Identify which cell holds the provided text, then report its [x, y] central coordinate. 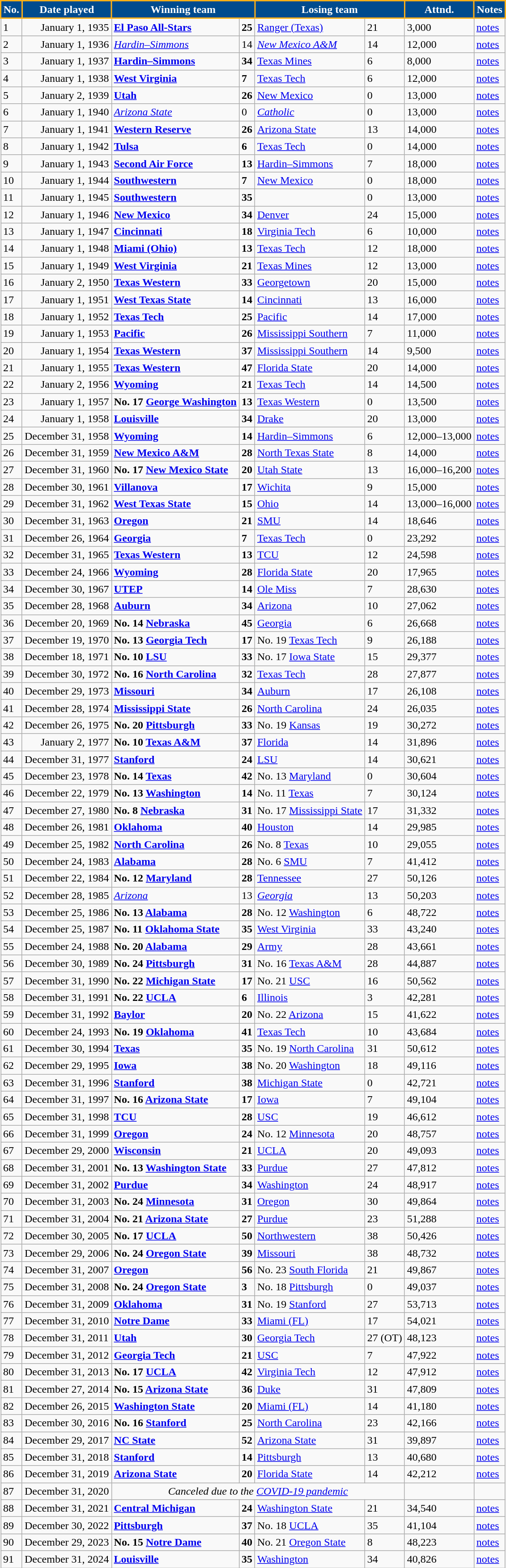
64 [12, 1100]
90 [12, 1542]
December 31, 1998 [67, 1117]
48 [12, 827]
December 31, 2008 [67, 1287]
December 31, 1958 [67, 436]
50,126 [439, 878]
29,377 [439, 657]
No. 20 Pittsburgh [175, 725]
December 31, 1997 [67, 1100]
December 31, 2002 [67, 1185]
42,281 [439, 997]
December 31, 1996 [67, 1083]
71 [12, 1219]
No. 16 Stanford [175, 1423]
January 1, 1938 [67, 78]
11 [12, 197]
December 30, 1994 [67, 1049]
No. 22 UCLA [175, 997]
50,562 [439, 980]
December 31, 2007 [67, 1270]
December 31, 1963 [67, 521]
Losing team [329, 10]
49,864 [439, 1202]
43,661 [439, 946]
31,896 [439, 742]
22 [12, 385]
December 31, 2009 [67, 1304]
Attnd. [439, 10]
December 31, 1962 [67, 504]
Date played [67, 10]
El Paso All-Stars [175, 27]
49,037 [439, 1287]
Tulsa [175, 146]
No. 12 Minnesota [310, 1134]
47,812 [439, 1168]
No. 16 Texas A&M [310, 963]
December 28, 1985 [67, 895]
Drake [310, 419]
December 31, 1992 [67, 1014]
42,212 [439, 1474]
December 25, 1982 [67, 844]
January 1, 1944 [67, 180]
8,000 [439, 61]
January 1, 1941 [67, 129]
No. 19 Texas Tech [310, 640]
48,917 [439, 1185]
January 1, 1949 [67, 266]
No. 22 Arizona [310, 1014]
48,757 [439, 1134]
12,000–13,000 [439, 436]
87 [12, 1491]
43 [12, 742]
No. 19 Kansas [310, 725]
December 23, 1978 [67, 776]
26,668 [439, 623]
Catholic [310, 112]
70 [12, 1202]
Florida [310, 742]
40,826 [439, 1559]
January 1, 1955 [67, 368]
13,000–16,000 [439, 504]
No. 14 Texas [175, 776]
December 28, 1968 [67, 606]
December 29, 1995 [67, 1066]
78 [12, 1338]
December 30, 2016 [67, 1423]
December 31, 2001 [67, 1168]
No. 22 Michigan State [175, 980]
74 [12, 1270]
December 31, 1999 [67, 1134]
48,722 [439, 912]
December 29, 2017 [67, 1440]
No. 10 LSU [175, 657]
January 1, 1943 [67, 163]
30,621 [439, 759]
53 [12, 912]
December 31, 1960 [67, 470]
23,292 [439, 538]
December 30, 1989 [67, 963]
No. 12 Maryland [175, 878]
Notre Dame [175, 1321]
65 [12, 1117]
January 1, 1942 [67, 146]
11,000 [439, 334]
82 [12, 1406]
January 1, 1940 [67, 112]
76 [12, 1304]
December 18, 1971 [67, 657]
77 [12, 1321]
January 1, 1945 [67, 197]
No. 19 Oklahoma [175, 1032]
December 31, 1990 [67, 980]
55 [12, 946]
No. 17 Mississippi State [310, 810]
72 [12, 1236]
48,732 [439, 1253]
No. 14 Nebraska [175, 623]
Michigan State [310, 1083]
83 [12, 1423]
No. 11 Oklahoma State [175, 929]
54,021 [439, 1321]
49,116 [439, 1066]
December 31, 2003 [67, 1202]
December 30, 1967 [67, 589]
No. 11 Texas [310, 793]
75 [12, 1287]
24,598 [439, 555]
66 [12, 1134]
Illinois [310, 997]
81 [12, 1389]
44,887 [439, 963]
January 2, 1939 [67, 95]
LSU [310, 759]
80 [12, 1372]
29,985 [439, 827]
January 1, 1946 [67, 214]
17,965 [439, 572]
December 31, 2018 [67, 1457]
January 2, 1977 [67, 742]
January 2, 1956 [67, 385]
49 [12, 844]
17,000 [439, 317]
46,612 [439, 1117]
December 26, 1975 [67, 725]
Wichita [310, 487]
December 31, 2011 [67, 1338]
30,124 [439, 793]
89 [12, 1525]
No. 16 North Carolina [175, 674]
Canceled due to the COVID-19 pandemic [258, 1491]
December 31, 2010 [67, 1321]
No. 18 UCLA [310, 1525]
December 31, 1991 [67, 997]
January 1, 1957 [67, 402]
December 31, 2012 [67, 1355]
59 [12, 1014]
28,630 [439, 589]
47,912 [439, 1372]
Winning team [183, 10]
No. 17 New Mexico State [175, 470]
69 [12, 1185]
No. 13 Maryland [310, 776]
31,332 [439, 810]
44 [12, 759]
UCLA [310, 1151]
No. 21 Oregon State [310, 1542]
NC State [175, 1440]
5 [12, 95]
1 [12, 27]
14,500 [439, 385]
49,867 [439, 1270]
January 1, 1948 [67, 249]
January 1, 1952 [67, 317]
December 24, 1988 [67, 946]
December 30, 1972 [67, 674]
No. 15 Arizona State [175, 1389]
51 [12, 878]
No. 15 Notre Dame [175, 1542]
December 19, 1970 [67, 640]
27,877 [439, 674]
No. 6 SMU [310, 861]
43,684 [439, 1032]
Ohio [310, 504]
50,203 [439, 895]
December 29, 1973 [67, 691]
43,240 [439, 929]
No. 12 Washington [310, 912]
Ranger (Texas) [310, 27]
No. 13 Washington State [175, 1168]
January 1, 1958 [67, 419]
December 31, 2004 [67, 1219]
No. 13 Georgia Tech [175, 640]
47,809 [439, 1389]
Houston [310, 827]
2 [12, 44]
Central Michigan [175, 1508]
Notes [489, 10]
88 [12, 1508]
December 24, 1993 [67, 1032]
UTEP [175, 589]
30,604 [439, 776]
29,055 [439, 844]
41,180 [439, 1406]
61 [12, 1049]
No. 18 Pittsburgh [310, 1287]
41,412 [439, 861]
48,223 [439, 1542]
January 1, 1935 [67, 27]
85 [12, 1457]
42,721 [439, 1083]
January 1, 1951 [67, 300]
Tennessee [310, 878]
North Texas State [310, 453]
26,035 [439, 708]
December 29, 2000 [67, 1151]
27 (OT) [385, 1338]
December 29, 2023 [67, 1542]
50,612 [439, 1049]
51,288 [439, 1219]
No. 10 Texas A&M [175, 742]
42,166 [439, 1423]
Denver [310, 214]
60 [12, 1032]
84 [12, 1440]
December 30, 2005 [67, 1236]
No. 17 Iowa State [310, 657]
16,000–16,200 [439, 470]
January 1, 1937 [67, 61]
No. [12, 10]
9,500 [439, 351]
41,104 [439, 1525]
December 22, 1984 [67, 878]
No. 24 Pittsburgh [175, 963]
December 20, 1969 [67, 623]
No. 21 USC [310, 980]
No. 23 South Florida [310, 1270]
13,500 [439, 402]
December 30, 1961 [67, 487]
91 [12, 1559]
Alabama [175, 861]
January 1, 1947 [67, 232]
January 1, 1954 [67, 351]
Northwestern [310, 1236]
49,104 [439, 1100]
Texas [175, 1049]
January 1, 1953 [67, 334]
January 2, 1950 [67, 283]
No. 19 Stanford [310, 1304]
Villanova [175, 487]
67 [12, 1151]
December 26, 2015 [67, 1406]
December 26, 1964 [67, 538]
58 [12, 997]
86 [12, 1474]
30,272 [439, 725]
73 [12, 1253]
62 [12, 1066]
No. 20 Alabama [175, 946]
No. 16 Arizona State [175, 1100]
December 25, 1986 [67, 912]
December 31, 1965 [67, 555]
No. 24 Minnesota [175, 1202]
December 31, 1977 [67, 759]
Second Air Force [175, 163]
December 24, 1966 [67, 572]
63 [12, 1083]
26,108 [439, 691]
26,188 [439, 640]
No. 13 Alabama [175, 912]
No. 8 Texas [310, 844]
Miami (Ohio) [175, 249]
December 29, 2006 [67, 1253]
Utah State [310, 470]
December 31, 2019 [67, 1474]
10,000 [439, 232]
Army [310, 946]
December 27, 1980 [67, 810]
No. 17 George Washington [175, 402]
4 [12, 78]
No. 21 Arizona State [175, 1219]
47,922 [439, 1355]
December 31, 2020 [67, 1491]
December 31, 2021 [67, 1508]
41,622 [439, 1014]
54 [12, 929]
Mississippi State [175, 708]
January 1, 1936 [67, 44]
No. 19 North Carolina [310, 1049]
December 31, 2024 [67, 1559]
No. 13 Washington [175, 793]
79 [12, 1355]
December 28, 1974 [67, 708]
No. 20 Washington [310, 1066]
SMU [310, 521]
December 24, 1983 [67, 861]
Ole Miss [310, 589]
December 26, 1981 [67, 827]
53,713 [439, 1304]
Baylor [175, 1014]
December 25, 1987 [67, 929]
December 22, 1979 [67, 793]
Wisconsin [175, 1151]
3,000 [439, 27]
December 27, 2014 [67, 1389]
68 [12, 1168]
40,680 [439, 1457]
50,426 [439, 1236]
Duke [310, 1389]
46 [12, 793]
39,897 [439, 1440]
18,646 [439, 521]
Western Reserve [175, 129]
December 31, 2013 [67, 1372]
27,062 [439, 606]
48,123 [439, 1338]
34,540 [439, 1508]
49,093 [439, 1151]
No. 8 Nebraska [175, 810]
December 31, 1959 [67, 453]
16,000 [439, 300]
December 30, 2022 [67, 1525]
57 [12, 980]
Georgetown [310, 283]
